Return [x, y] of the center of cell containing provided text 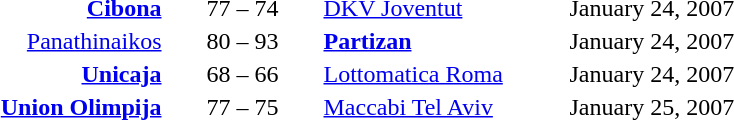
Partizan [444, 41]
68 – 66 [242, 74]
80 – 93 [242, 41]
Lottomatica Roma [444, 74]
